Find where the given text appears and provide that cell's center as (x, y) coordinate. 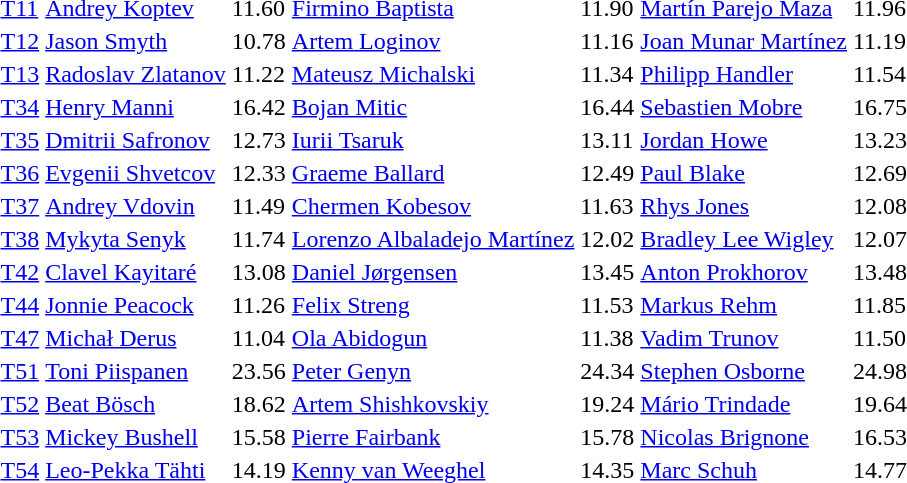
Sebastien Mobre (744, 107)
Stephen Osborne (744, 371)
11.04 (258, 338)
Mykyta Senyk (136, 239)
Rhys Jones (744, 206)
Andrey Vdovin (136, 206)
12.49 (608, 173)
Artem Shishkovskiy (433, 404)
Bradley Lee Wigley (744, 239)
Daniel Jørgensen (433, 272)
10.78 (258, 41)
Philipp Handler (744, 74)
Nicolas Brignone (744, 437)
Pierre Fairbank (433, 437)
Paul Blake (744, 173)
12.33 (258, 173)
Jason Smyth (136, 41)
13.11 (608, 140)
Dmitrii Safronov (136, 140)
11.63 (608, 206)
Graeme Ballard (433, 173)
12.73 (258, 140)
Jordan Howe (744, 140)
Radoslav Zlatanov (136, 74)
13.08 (258, 272)
Markus Rehm (744, 305)
Anton Prokhorov (744, 272)
11.22 (258, 74)
18.62 (258, 404)
19.24 (608, 404)
Joan Munar Martínez (744, 41)
Vadim Trunov (744, 338)
Lorenzo Albaladejo Martínez (433, 239)
Peter Genyn (433, 371)
11.38 (608, 338)
11.26 (258, 305)
16.42 (258, 107)
15.78 (608, 437)
Toni Piispanen (136, 371)
12.02 (608, 239)
Evgenii Shvetcov (136, 173)
Iurii Tsaruk (433, 140)
Chermen Kobesov (433, 206)
24.34 (608, 371)
Mateusz Michalski (433, 74)
11.49 (258, 206)
Artem Loginov (433, 41)
Ola Abidogun (433, 338)
Michał Derus (136, 338)
13.45 (608, 272)
15.58 (258, 437)
11.74 (258, 239)
Mário Trindade (744, 404)
Mickey Bushell (136, 437)
Felix Streng (433, 305)
11.53 (608, 305)
Clavel Kayitaré (136, 272)
11.16 (608, 41)
23.56 (258, 371)
16.44 (608, 107)
Henry Manni (136, 107)
Beat Bösch (136, 404)
11.34 (608, 74)
Bojan Mitic (433, 107)
Jonnie Peacock (136, 305)
